Capture the cell that displays the provided text and extract its (x, y) central coordinate. 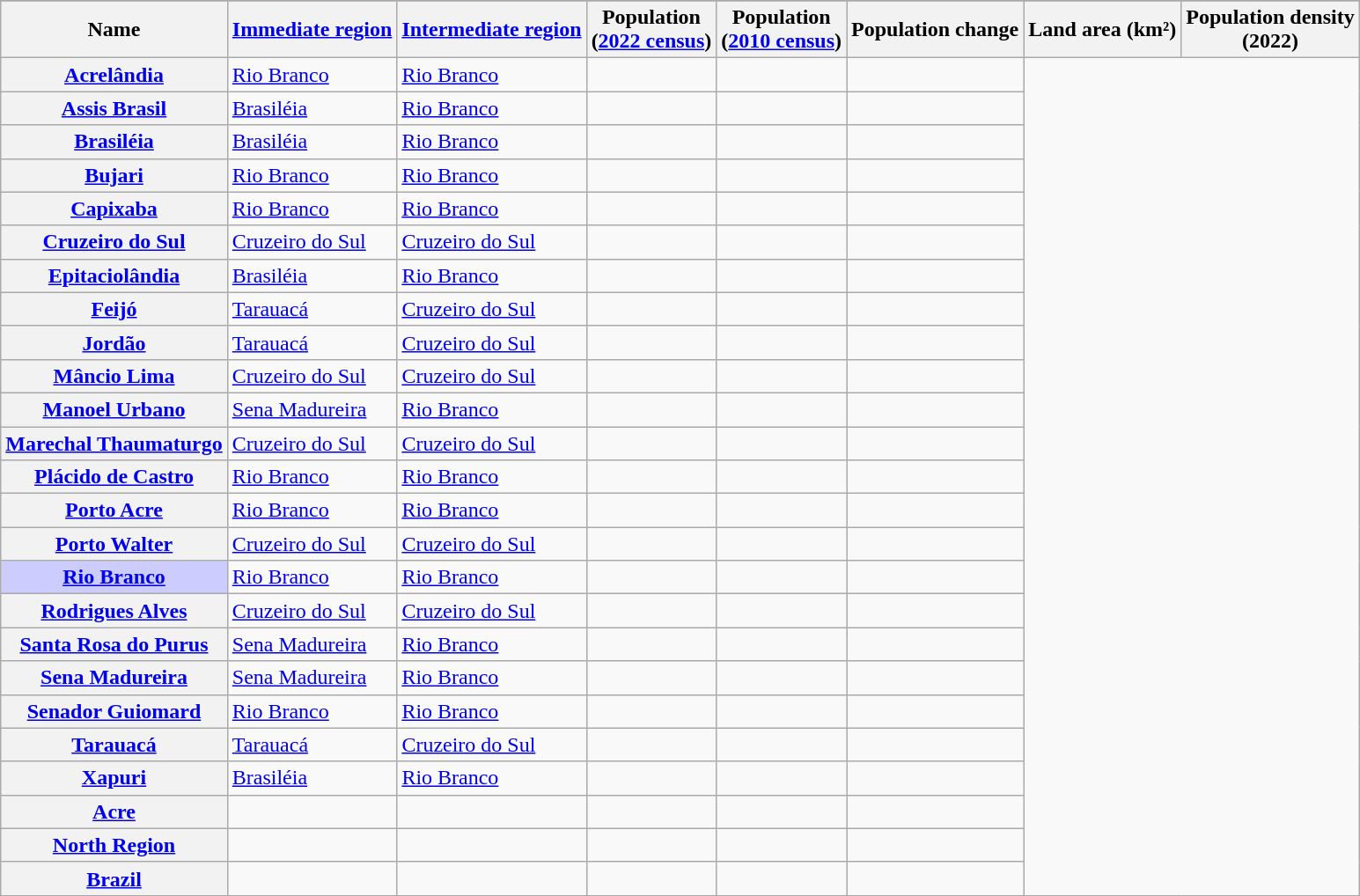
Epitaciolândia (114, 275)
Plácido de Castro (114, 477)
Population density(2022) (1270, 30)
Brazil (114, 878)
Immediate region (312, 30)
Rodrigues Alves (114, 611)
Population change (935, 30)
Acre (114, 812)
North Region (114, 845)
Feijó (114, 309)
Xapuri (114, 778)
Assis Brasil (114, 108)
Acrelândia (114, 75)
Bujari (114, 175)
Porto Acre (114, 510)
Intermediate region (491, 30)
Porto Walter (114, 544)
Manoel Urbano (114, 409)
Population(2010 census) (782, 30)
Name (114, 30)
Mâncio Lima (114, 376)
Population(2022 census) (651, 30)
Capixaba (114, 209)
Marechal Thaumaturgo (114, 443)
Jordão (114, 342)
Senador Guiomard (114, 711)
Santa Rosa do Purus (114, 644)
Land area (km²) (1102, 30)
